Scan for the cell matching the given text and deliver its (X, Y) coordinate at center. 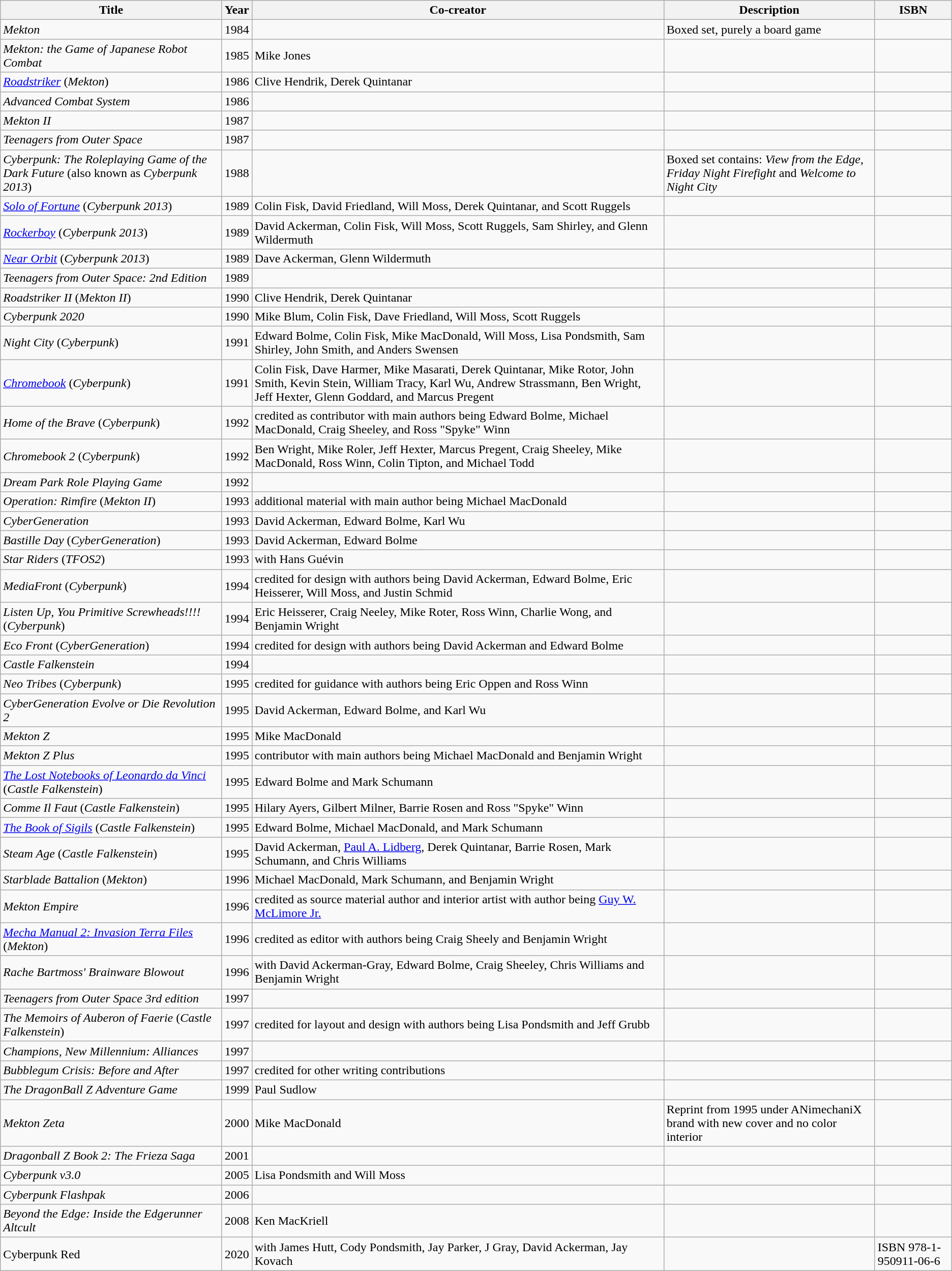
MediaFront (Cyberpunk) (111, 586)
Neo Tribes (Cyberpunk) (111, 684)
ISBN 978-1-950911-06-6 (913, 1254)
2000 (237, 1123)
The Memoirs of Auberon of Faerie (Castle Falkenstein) (111, 1024)
Mekton (111, 29)
Cyberpunk v3.0 (111, 1175)
Steam Age (Castle Falkenstein) (111, 853)
Cyberpunk Red (111, 1254)
Teenagers from Outer Space 3rd edition (111, 998)
Edward Bolme, Michael MacDonald, and Mark Schumann (458, 827)
Teenagers from Outer Space: 2nd Edition (111, 278)
Champions, New Millennium: Alliances (111, 1051)
Cyberpunk: The Roleplaying Game of the Dark Future (also known as Cyberpunk 2013) (111, 173)
2020 (237, 1254)
David Ackerman, Colin Fisk, Will Moss, Scott Ruggels, Sam Shirley, and Glenn Wildermuth (458, 232)
Bastille Day (CyberGeneration) (111, 540)
David Ackerman, Paul A. Lidberg, Derek Quintanar, Barrie Rosen, Mark Schumann, and Chris Williams (458, 853)
contributor with main authors being Michael MacDonald and Benjamin Wright (458, 756)
Dragonball Z Book 2: The Frieza Saga (111, 1156)
Mike Jones (458, 56)
Roadstriker (Mekton) (111, 82)
Comme Il Faut (Castle Falkenstein) (111, 808)
Roadstriker II (Mekton II) (111, 298)
credited for guidance with authors being Eric Oppen and Ross Winn (458, 684)
Cyberpunk Flashpak (111, 1195)
The DragonBall Z Adventure Game (111, 1089)
Mekton II (111, 121)
Operation: Rimfire (Mekton II) (111, 501)
2006 (237, 1195)
ISBN (913, 10)
Chromebook (Cyberpunk) (111, 383)
Beyond the Edge: Inside the Edgerunner Altcult (111, 1221)
Hilary Ayers, Gilbert Milner, Barrie Rosen and Ross "Spyke" Winn (458, 808)
Lisa Pondsmith and Will Moss (458, 1175)
Mike Blum, Colin Fisk, Dave Friedland, Will Moss, Scott Ruggels (458, 317)
Rockerboy (Cyberpunk 2013) (111, 232)
Dave Ackerman, Glenn Wildermuth (458, 258)
Ben Wright, Mike Roler, Jeff Hexter, Marcus Pregent, Craig Sheeley, Mike MacDonald, Ross Winn, Colin Tipton, and Michael Todd (458, 456)
Rache Bartmoss' Brainware Blowout (111, 972)
Ken MacKriell (458, 1221)
with Hans Guévin (458, 559)
CyberGeneration Evolve or Die Revolution 2 (111, 710)
credited for other writing contributions (458, 1070)
Mekton Z Plus (111, 756)
1985 (237, 56)
credited as contributor with main authors being Edward Bolme, Michael MacDonald, Craig Sheeley, and Ross "Spyke" Winn (458, 423)
Mekton Empire (111, 906)
Michael MacDonald, Mark Schumann, and Benjamin Wright (458, 880)
Colin Fisk, David Friedland, Will Moss, Derek Quintanar, and Scott Ruggels (458, 206)
David Ackerman, Edward Bolme, Karl Wu (458, 521)
Mecha Manual 2: Invasion Terra Files (Mekton) (111, 939)
Chromebook 2 (Cyberpunk) (111, 456)
David Ackerman, Edward Bolme (458, 540)
additional material with main author being Michael MacDonald (458, 501)
David Ackerman, Edward Bolme, and Karl Wu (458, 710)
Dream Park Role Playing Game (111, 482)
Advanced Combat System (111, 101)
Eco Front (CyberGeneration) (111, 645)
2008 (237, 1221)
Description (769, 10)
Title (111, 10)
Year (237, 10)
Teenagers from Outer Space (111, 140)
Reprint from 1995 under ANimechaniX brand with new cover and no color interior (769, 1123)
The Lost Notebooks of Leonardo da Vinci (Castle Falkenstein) (111, 782)
CyberGeneration (111, 521)
Night City (Cyberpunk) (111, 343)
Cyberpunk 2020 (111, 317)
credited for layout and design with authors being Lisa Pondsmith and Jeff Grubb (458, 1024)
Mekton Z (111, 736)
Paul Sudlow (458, 1089)
1984 (237, 29)
Castle Falkenstein (111, 664)
credited as source material author and interior artist with author being Guy W. McLimore Jr. (458, 906)
Eric Heisserer, Craig Neeley, Mike Roter, Ross Winn, Charlie Wong, and Benjamin Wright (458, 618)
credited for design with authors being David Ackerman and Edward Bolme (458, 645)
Mekton Zeta (111, 1123)
Star Riders (TFOS2) (111, 559)
Near Orbit (Cyberpunk 2013) (111, 258)
credited for design with authors being David Ackerman, Edward Bolme, Eric Heisserer, Will Moss, and Justin Schmid (458, 586)
Bubblegum Crisis: Before and After (111, 1070)
1988 (237, 173)
Boxed set, purely a board game (769, 29)
2005 (237, 1175)
Starblade Battalion (Mekton) (111, 880)
credited as editor with authors being Craig Sheely and Benjamin Wright (458, 939)
with James Hutt, Cody Pondsmith, Jay Parker, J Gray, David Ackerman, Jay Kovach (458, 1254)
Boxed set contains: View from the Edge, Friday Night Firefight and Welcome to Night City (769, 173)
Listen Up, You Primitive Screwheads!!!! (Cyberpunk) (111, 618)
Home of the Brave (Cyberpunk) (111, 423)
Solo of Fortune (Cyberpunk 2013) (111, 206)
with David Ackerman-Gray, Edward Bolme, Craig Sheeley, Chris Williams and Benjamin Wright (458, 972)
Edward Bolme, Colin Fisk, Mike MacDonald, Will Moss, Lisa Pondsmith, Sam Shirley, John Smith, and Anders Swensen (458, 343)
Mekton: the Game of Japanese Robot Combat (111, 56)
1999 (237, 1089)
Edward Bolme and Mark Schumann (458, 782)
Co-creator (458, 10)
2001 (237, 1156)
The Book of Sigils (Castle Falkenstein) (111, 827)
